Identify which cell holds the provided text, then report its [x, y] central coordinate. 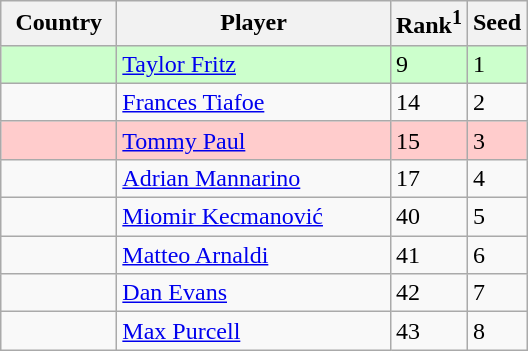
40 [428, 217]
41 [428, 255]
Country [59, 24]
Tommy Paul [254, 140]
8 [496, 331]
15 [428, 140]
14 [428, 102]
1 [496, 64]
Taylor Fritz [254, 64]
43 [428, 331]
Rank1 [428, 24]
6 [496, 255]
7 [496, 293]
Frances Tiafoe [254, 102]
Dan Evans [254, 293]
Player [254, 24]
Seed [496, 24]
9 [428, 64]
Matteo Arnaldi [254, 255]
17 [428, 178]
2 [496, 102]
Max Purcell [254, 331]
3 [496, 140]
42 [428, 293]
4 [496, 178]
Adrian Mannarino [254, 178]
Miomir Kecmanović [254, 217]
5 [496, 217]
